Capture the cell that displays the provided text and extract its [X, Y] central coordinate. 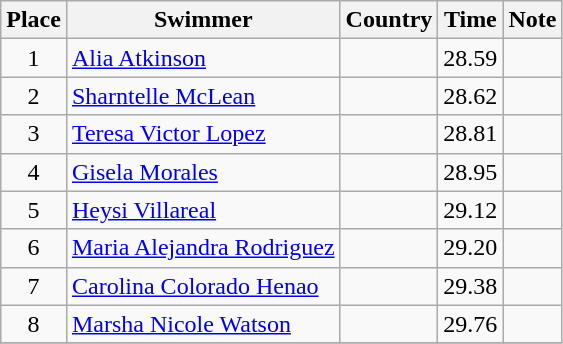
Heysi Villareal [203, 210]
2 [34, 96]
Marsha Nicole Watson [203, 324]
Carolina Colorado Henao [203, 286]
Place [34, 20]
Time [470, 20]
29.76 [470, 324]
Country [389, 20]
Maria Alejandra Rodriguez [203, 248]
29.20 [470, 248]
8 [34, 324]
Alia Atkinson [203, 58]
1 [34, 58]
28.59 [470, 58]
4 [34, 172]
Gisela Morales [203, 172]
Sharntelle McLean [203, 96]
Swimmer [203, 20]
6 [34, 248]
7 [34, 286]
Teresa Victor Lopez [203, 134]
28.81 [470, 134]
3 [34, 134]
28.62 [470, 96]
Note [532, 20]
29.12 [470, 210]
28.95 [470, 172]
5 [34, 210]
29.38 [470, 286]
